Detect which cell encompasses the target text, then output its (x, y) center coordinate. 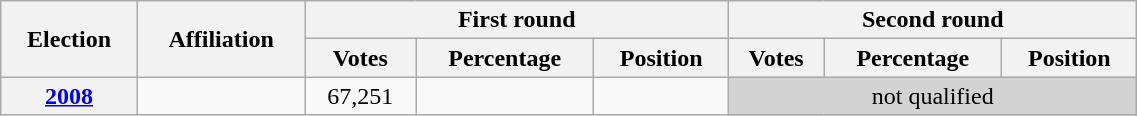
not qualified (933, 96)
Affiliation (220, 39)
First round (517, 20)
67,251 (360, 96)
2008 (70, 96)
Second round (933, 20)
Election (70, 39)
